Search for the cell housing the specified text and yield its [x, y] center coordinate. 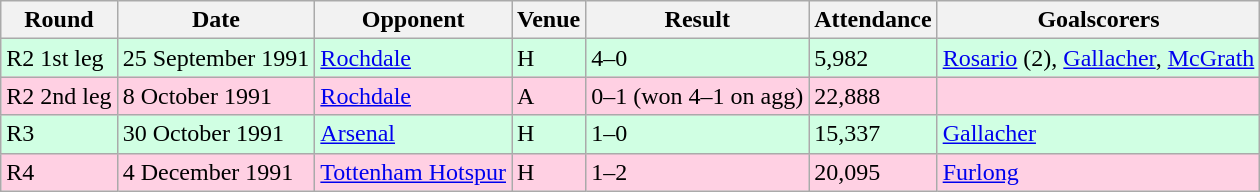
4–0 [698, 58]
0–1 (won 4–1 on agg) [698, 96]
Arsenal [414, 134]
1–2 [698, 172]
Date [216, 20]
1–0 [698, 134]
Gallacher [1098, 134]
Opponent [414, 20]
Round [59, 20]
8 October 1991 [216, 96]
5,982 [873, 58]
R2 2nd leg [59, 96]
Attendance [873, 20]
Furlong [1098, 172]
R4 [59, 172]
20,095 [873, 172]
Result [698, 20]
A [549, 96]
Venue [549, 20]
25 September 1991 [216, 58]
4 December 1991 [216, 172]
Goalscorers [1098, 20]
Rosario (2), Gallacher, McGrath [1098, 58]
R2 1st leg [59, 58]
Tottenham Hotspur [414, 172]
R3 [59, 134]
30 October 1991 [216, 134]
15,337 [873, 134]
22,888 [873, 96]
